Locate the cell with the specified text and output its (X, Y) center coordinate. 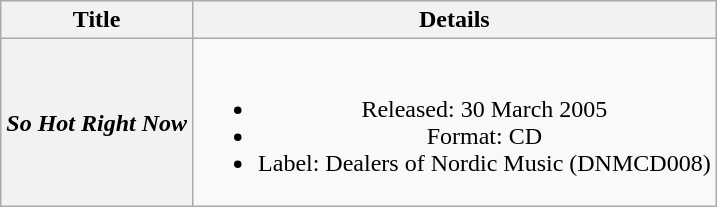
Details (455, 20)
Released: 30 March 2005Format: CDLabel: Dealers of Nordic Music (DNMCD008) (455, 122)
Title (97, 20)
So Hot Right Now (97, 122)
